Search for the cell housing the specified text and yield its (X, Y) center coordinate. 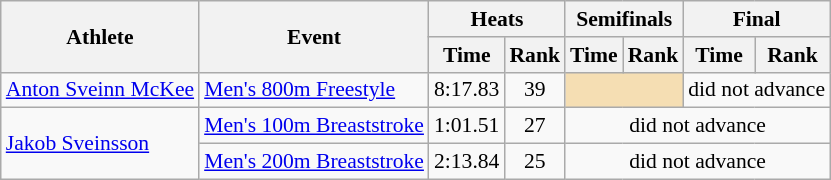
39 (534, 90)
1:01.51 (466, 126)
Athlete (100, 36)
Men's 200m Breaststroke (314, 162)
Semifinals (624, 19)
25 (534, 162)
Men's 800m Freestyle (314, 90)
Heats (497, 19)
8:17.83 (466, 90)
27 (534, 126)
Men's 100m Breaststroke (314, 126)
Jakob Sveinsson (100, 144)
Final (756, 19)
2:13.84 (466, 162)
Event (314, 36)
Anton Sveinn McKee (100, 90)
